Find where the given text appears and provide that cell's center as [X, Y] coordinate. 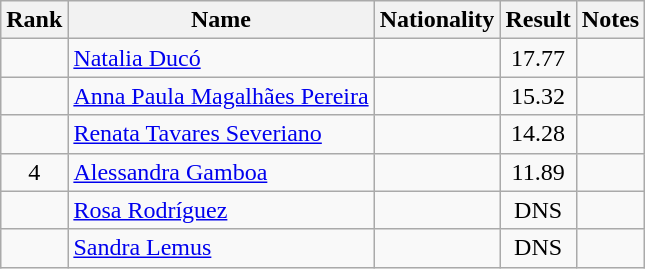
Name [221, 20]
15.32 [538, 96]
Natalia Ducó [221, 58]
Alessandra Gamboa [221, 172]
Result [538, 20]
14.28 [538, 134]
Anna Paula Magalhães Pereira [221, 96]
Rosa Rodríguez [221, 210]
Nationality [437, 20]
Renata Tavares Severiano [221, 134]
Rank [34, 20]
11.89 [538, 172]
Notes [610, 20]
Sandra Lemus [221, 248]
17.77 [538, 58]
4 [34, 172]
